Search for the cell housing the specified text and yield its (x, y) center coordinate. 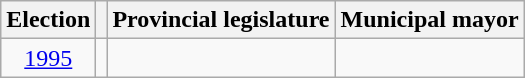
Election (48, 20)
1995 (48, 58)
Municipal mayor (430, 20)
Provincial legislature (221, 20)
